Scan for the cell matching the given text and deliver its (X, Y) coordinate at center. 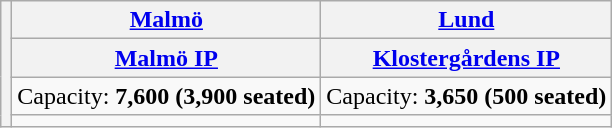
Lund (466, 20)
Capacity: 3,650 (500 seated) (466, 96)
Malmö IP (166, 58)
Malmö (166, 20)
Klostergårdens IP (466, 58)
Capacity: 7,600 (3,900 seated) (166, 96)
